Search for the cell housing the specified text and yield its [X, Y] center coordinate. 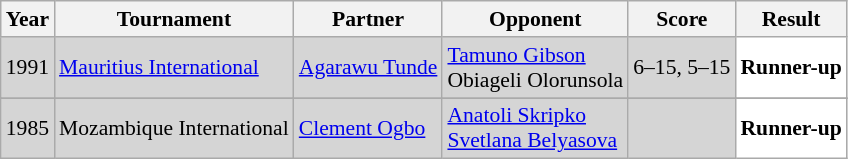
Result [790, 19]
Clement Ogbo [368, 128]
Tournament [174, 19]
Tamuno Gibson Obiageli Olorunsola [535, 68]
1985 [28, 128]
Mauritius International [174, 68]
6–15, 5–15 [682, 68]
Agarawu Tunde [368, 68]
Mozambique International [174, 128]
Year [28, 19]
Partner [368, 19]
Anatoli Skripko Svetlana Belyasova [535, 128]
Score [682, 19]
1991 [28, 68]
Opponent [535, 19]
